Locate the cell with the specified text and output its [X, Y] center coordinate. 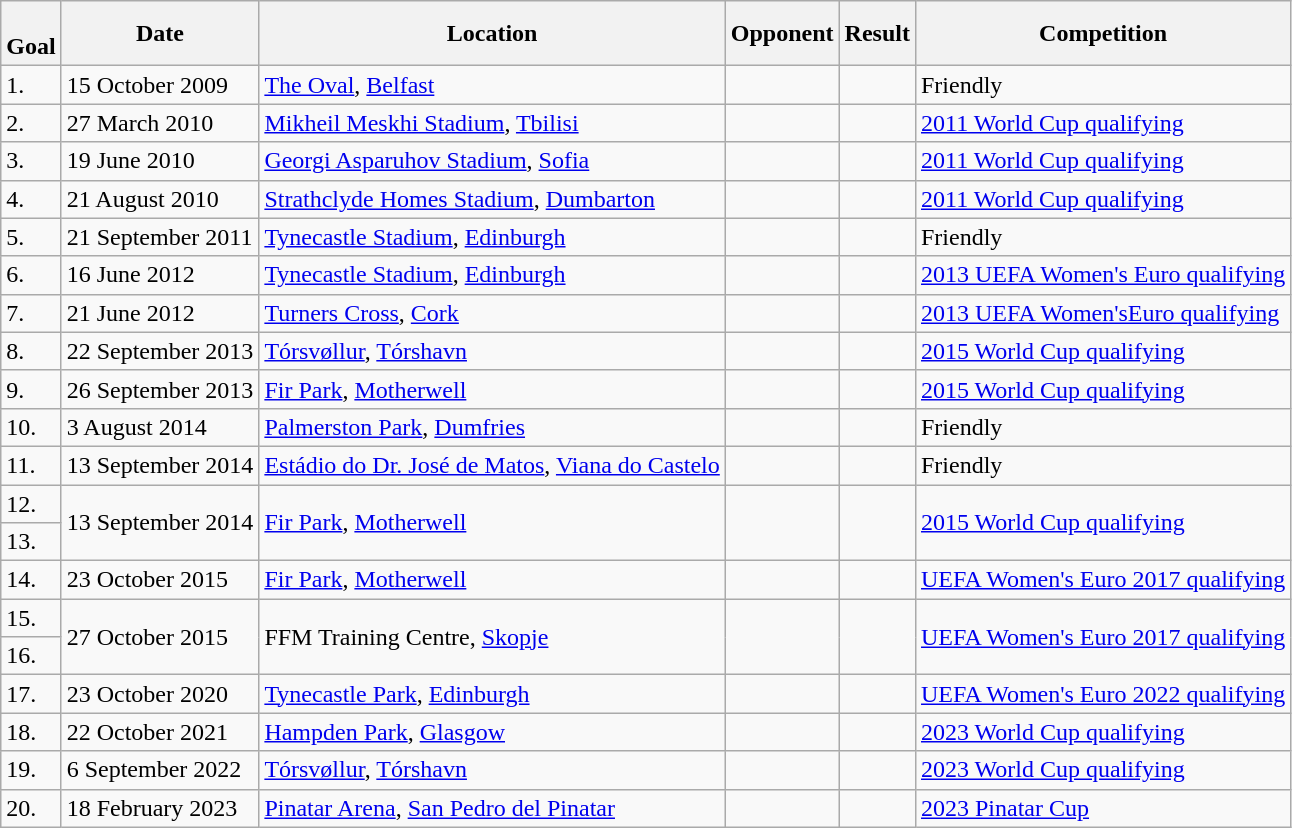
UEFA Women's Euro 2022 qualifying [1102, 694]
26 September 2013 [160, 389]
9. [31, 389]
Date [160, 34]
5. [31, 237]
The Oval, Belfast [492, 85]
Opponent [782, 34]
6. [31, 275]
27 March 2010 [160, 123]
27 October 2015 [160, 637]
12. [31, 503]
6 September 2022 [160, 770]
Location [492, 34]
Result [877, 34]
23 October 2020 [160, 694]
Estádio do Dr. José de Matos, Viana do Castelo [492, 465]
22 October 2021 [160, 732]
13. [31, 542]
Competition [1102, 34]
2013 UEFA Women's Euro qualifying [1102, 275]
2023 Pinatar Cup [1102, 808]
19. [31, 770]
21 September 2011 [160, 237]
2. [31, 123]
FFM Training Centre, Skopje [492, 637]
4. [31, 199]
17. [31, 694]
Goal [31, 34]
21 June 2012 [160, 313]
18. [31, 732]
8. [31, 351]
14. [31, 580]
23 October 2015 [160, 580]
3 August 2014 [160, 427]
Tynecastle Park, Edinburgh [492, 694]
16 June 2012 [160, 275]
Pinatar Arena, San Pedro del Pinatar [492, 808]
1. [31, 85]
Strathclyde Homes Stadium, Dumbarton [492, 199]
20. [31, 808]
7. [31, 313]
22 September 2013 [160, 351]
3. [31, 161]
Mikheil Meskhi Stadium, Tbilisi [492, 123]
11. [31, 465]
15 October 2009 [160, 85]
18 February 2023 [160, 808]
19 June 2010 [160, 161]
Georgi Asparuhov Stadium, Sofia [492, 161]
Palmerston Park, Dumfries [492, 427]
2013 UEFA Women'sEuro qualifying [1102, 313]
21 August 2010 [160, 199]
Hampden Park, Glasgow [492, 732]
10. [31, 427]
15. [31, 618]
16. [31, 656]
Turners Cross, Cork [492, 313]
